Scan for the cell matching the given text and deliver its (x, y) coordinate at center. 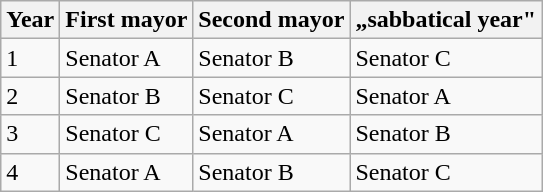
4 (30, 172)
Second mayor (272, 20)
1 (30, 58)
Year (30, 20)
2 (30, 96)
„sabbatical year" (446, 20)
3 (30, 134)
First mayor (126, 20)
